Detect which cell encompasses the target text, then output its [X, Y] center coordinate. 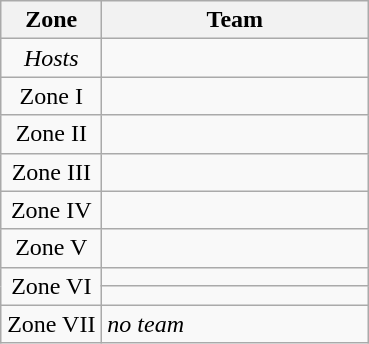
Team [235, 20]
Zone III [52, 172]
Zone VI [52, 286]
Zone VII [52, 324]
Zone II [52, 134]
Zone V [52, 248]
Zone [52, 20]
Zone I [52, 96]
no team [235, 324]
Hosts [52, 58]
Zone IV [52, 210]
